Capture the cell that displays the provided text and extract its (x, y) central coordinate. 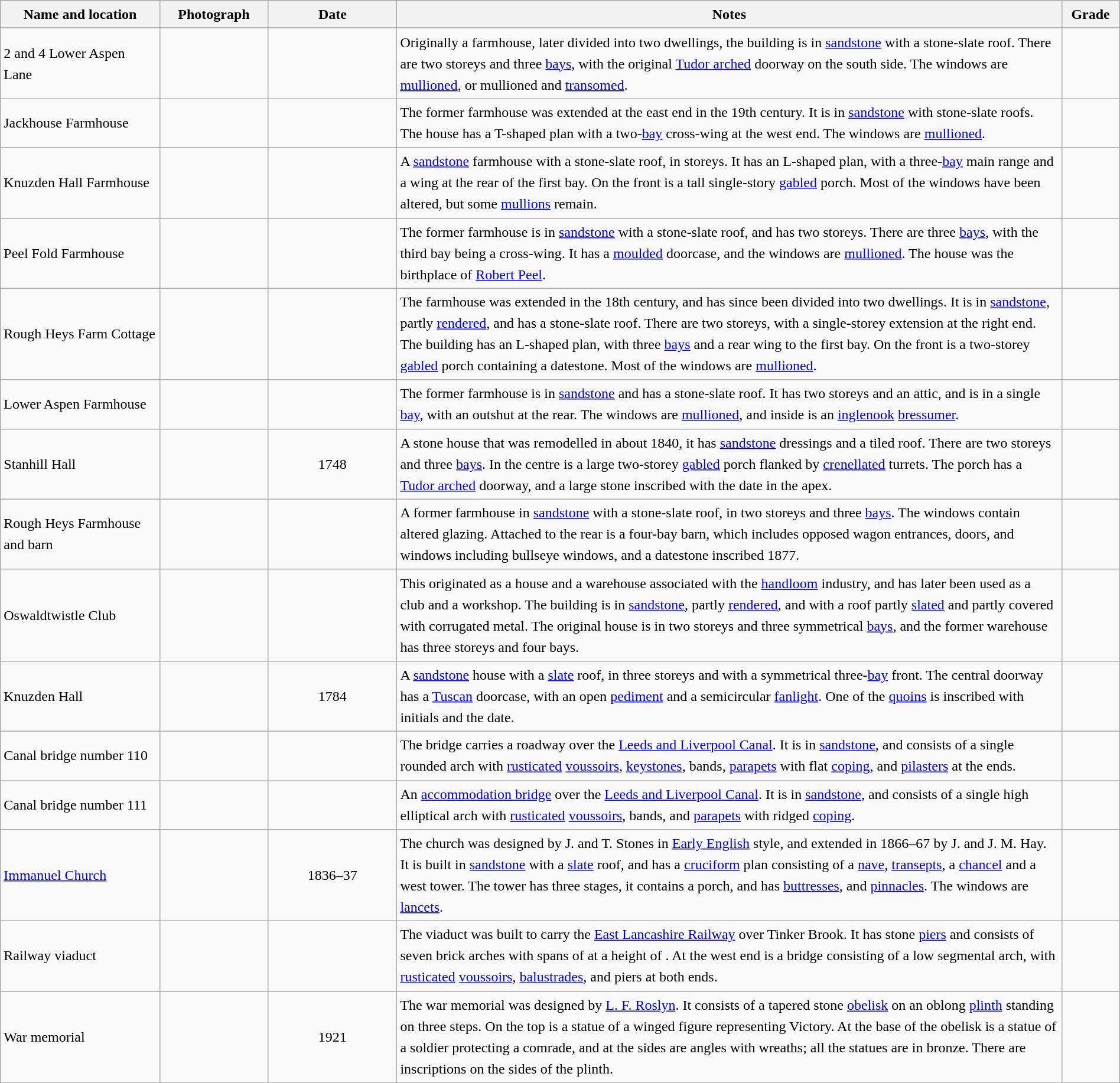
War memorial (80, 1037)
Jackhouse Farmhouse (80, 123)
Photograph (214, 14)
Canal bridge number 111 (80, 805)
Railway viaduct (80, 957)
Lower Aspen Farmhouse (80, 404)
Stanhill Hall (80, 464)
1784 (333, 696)
Grade (1090, 14)
Oswaldtwistle Club (80, 615)
1748 (333, 464)
2 and 4 Lower Aspen Lane (80, 64)
Rough Heys Farm Cottage (80, 334)
Date (333, 14)
1921 (333, 1037)
Immanuel Church (80, 875)
Rough Heys Farmhouse and barn (80, 534)
Name and location (80, 14)
Knuzden Hall Farmhouse (80, 183)
1836–37 (333, 875)
Canal bridge number 110 (80, 756)
Knuzden Hall (80, 696)
Peel Fold Farmhouse (80, 253)
Notes (729, 14)
